Detect which cell encompasses the target text, then output its (X, Y) center coordinate. 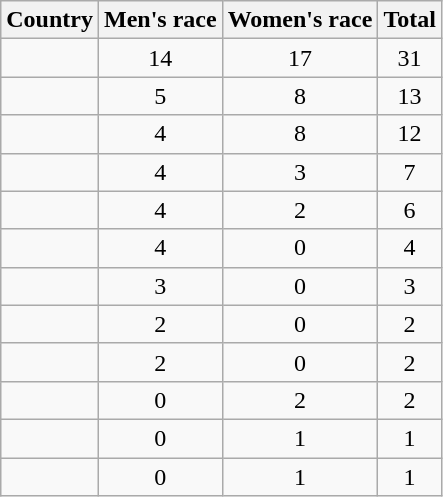
6 (410, 210)
Country (50, 20)
31 (410, 58)
7 (410, 172)
17 (300, 58)
14 (160, 58)
Total (410, 20)
5 (160, 96)
Men's race (160, 20)
Women's race (300, 20)
12 (410, 134)
13 (410, 96)
